Identify which cell holds the provided text, then report its (x, y) central coordinate. 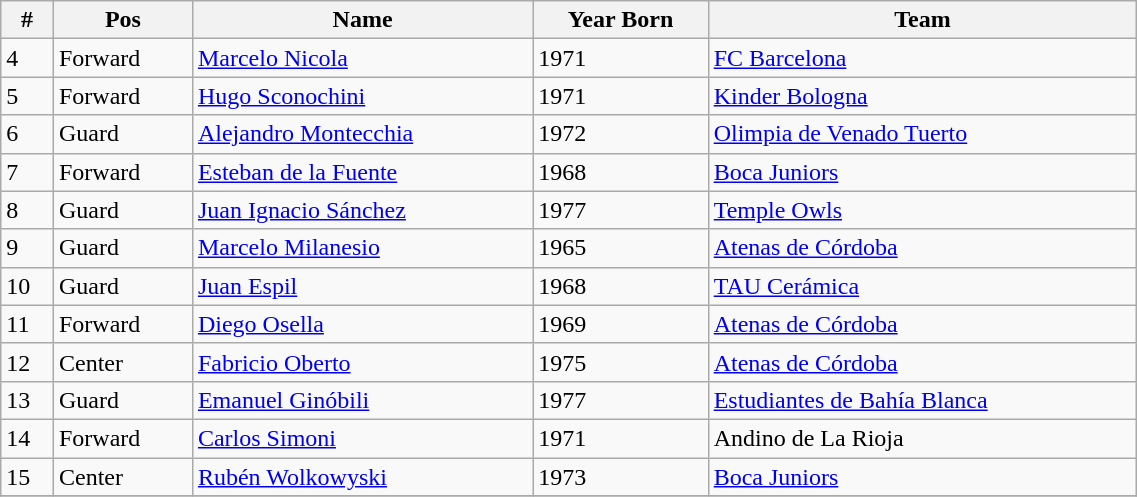
Rubén Wolkowyski (362, 477)
Emanuel Ginóbili (362, 400)
Year Born (620, 20)
Temple Owls (922, 210)
7 (28, 172)
FC Barcelona (922, 58)
Pos (122, 20)
Marcelo Nicola (362, 58)
Kinder Bologna (922, 96)
1965 (620, 248)
8 (28, 210)
Andino de La Rioja (922, 438)
14 (28, 438)
15 (28, 477)
1972 (620, 134)
1973 (620, 477)
TAU Cerámica (922, 286)
Carlos Simoni (362, 438)
4 (28, 58)
Juan Espil (362, 286)
Diego Osella (362, 324)
Alejandro Montecchia (362, 134)
12 (28, 362)
6 (28, 134)
# (28, 20)
Olimpia de Venado Tuerto (922, 134)
1969 (620, 324)
Hugo Sconochini (362, 96)
11 (28, 324)
Marcelo Milanesio (362, 248)
9 (28, 248)
5 (28, 96)
1975 (620, 362)
Name (362, 20)
13 (28, 400)
10 (28, 286)
Juan Ignacio Sánchez (362, 210)
Esteban de la Fuente (362, 172)
Estudiantes de Bahía Blanca (922, 400)
Fabricio Oberto (362, 362)
Team (922, 20)
